Output the (x, y) coordinate of the center of the cell containing the given text.  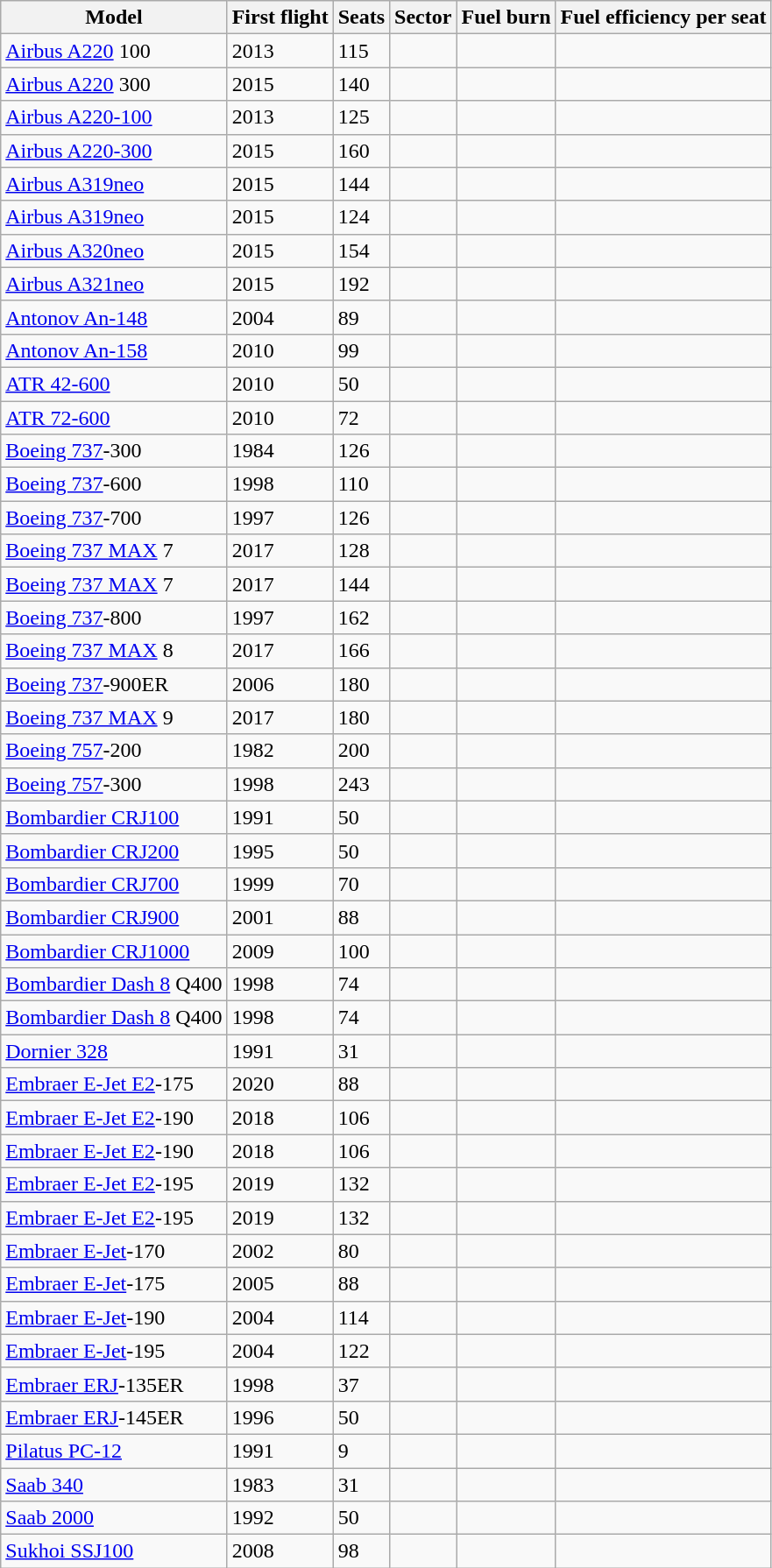
Seats (361, 18)
Airbus A220-300 (114, 151)
162 (361, 618)
Sukhoi SSJ100 (114, 1551)
Embraer E-Jet-190 (114, 1317)
Antonov An-148 (114, 317)
Boeing 737-700 (114, 518)
1983 (280, 1485)
Antonov An-158 (114, 350)
2005 (280, 1284)
1999 (280, 884)
Boeing 737-300 (114, 451)
Boeing 737-900ER (114, 684)
Bombardier CRJ1000 (114, 950)
114 (361, 1317)
9 (361, 1451)
Embraer ERJ-145ER (114, 1417)
Airbus A321neo (114, 284)
243 (361, 784)
Bombardier CRJ900 (114, 917)
166 (361, 651)
154 (361, 251)
Embraer ERJ-135ER (114, 1384)
Airbus A320neo (114, 251)
200 (361, 751)
140 (361, 84)
115 (361, 51)
1995 (280, 851)
70 (361, 884)
72 (361, 418)
99 (361, 350)
160 (361, 151)
Boeing 757-300 (114, 784)
Boeing 737 MAX 8 (114, 651)
Model (114, 18)
First flight (280, 18)
1982 (280, 751)
37 (361, 1384)
Boeing 737-800 (114, 618)
2008 (280, 1551)
Dornier 328 (114, 1051)
Bombardier CRJ700 (114, 884)
192 (361, 284)
80 (361, 1251)
1992 (280, 1518)
Embraer E-Jet E2-175 (114, 1084)
124 (361, 217)
89 (361, 317)
Saab 2000 (114, 1518)
Embraer E-Jet-170 (114, 1251)
Saab 340 (114, 1485)
100 (361, 950)
Bombardier CRJ200 (114, 851)
Airbus A220-100 (114, 117)
Boeing 737 MAX 9 (114, 717)
Boeing 737-600 (114, 484)
2020 (280, 1084)
110 (361, 484)
Fuel burn (506, 18)
2002 (280, 1251)
98 (361, 1551)
ATR 42-600 (114, 384)
122 (361, 1351)
ATR 72-600 (114, 418)
1984 (280, 451)
Sector (423, 18)
Boeing 757-200 (114, 751)
2001 (280, 917)
Fuel efficiency per seat (663, 18)
2006 (280, 684)
125 (361, 117)
Embraer E-Jet-175 (114, 1284)
Pilatus PC-12 (114, 1451)
Airbus A220 300 (114, 84)
Embraer E-Jet-195 (114, 1351)
1996 (280, 1417)
Airbus A220 100 (114, 51)
128 (361, 551)
Bombardier CRJ100 (114, 817)
2009 (280, 950)
